For the text-containing cell, return its midpoint in [x, y] coordinate format. 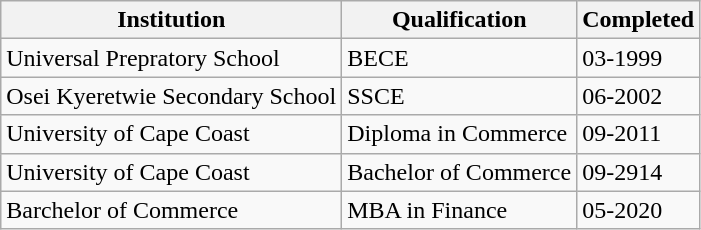
05-2020 [638, 210]
Universal Prepratory School [172, 58]
Diploma in Commerce [460, 134]
03-1999 [638, 58]
06-2002 [638, 96]
MBA in Finance [460, 210]
BECE [460, 58]
Bachelor of Commerce [460, 172]
Completed [638, 20]
Institution [172, 20]
09-2914 [638, 172]
Osei Kyeretwie Secondary School [172, 96]
SSCE [460, 96]
Barchelor of Commerce [172, 210]
Qualification [460, 20]
09-2011 [638, 134]
